Find where the given text appears and provide that cell's center as (x, y) coordinate. 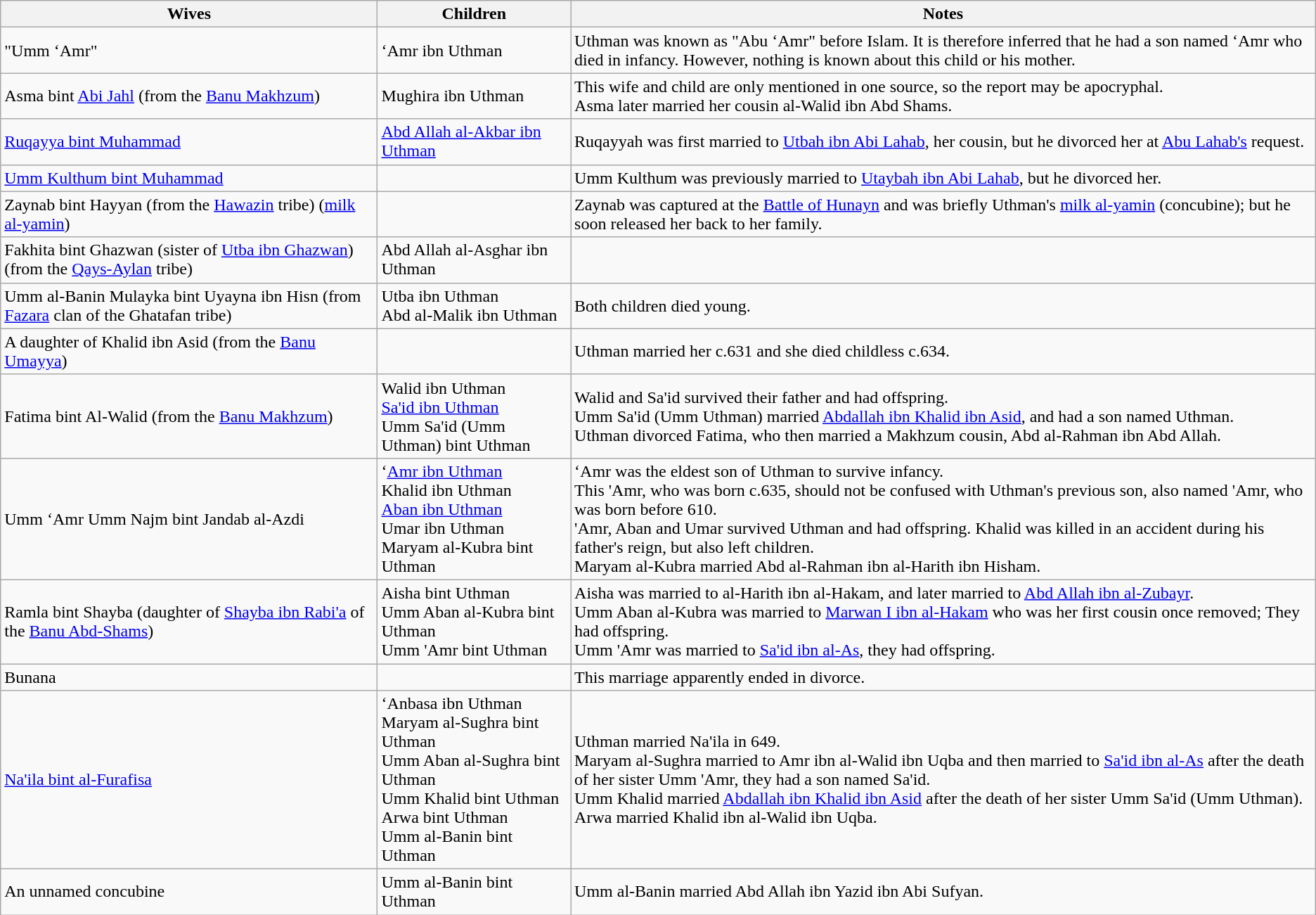
‘Anbasa ibn Uthman Maryam al-Sughra bint Uthman Umm Aban al-Sughra bint Uthman Umm Khalid bint Uthman Arwa bint Uthman Umm al-Banin bint Uthman (474, 780)
Umm ‘Amr Umm Najm bint Jandab al-Azdi (189, 519)
This wife and child are only mentioned in one source, so the report may be apocryphal. Asma later married her cousin al-Walid ibn Abd Shams. (943, 96)
Mughira ibn Uthman (474, 96)
Umm Kulthum bint Muhammad (189, 178)
Umm al-Banin Mulayka bint Uyayna ibn Hisn (from Fazara clan of the Ghatafan tribe) (189, 305)
"Umm ‘Amr" (189, 51)
Umm al-Banin married Abd Allah ibn Yazid ibn Abi Sufyan. (943, 892)
Umm Kulthum was previously married to Utaybah ibn Abi Lahab, but he divorced her. (943, 178)
Asma bint Abi Jahl (from the Banu Makhzum) (189, 96)
An unnamed concubine (189, 892)
Utba ibn Uthman Abd al-Malik ibn Uthman (474, 305)
Ruqayyah was first married to Utbah ibn Abi Lahab, her cousin, but he divorced her at Abu Lahab's request. (943, 142)
This marriage apparently ended in divorce. (943, 677)
Wives (189, 14)
Notes (943, 14)
‘Amr ibn Uthman Khalid ibn Uthman Aban ibn Uthman Umar ibn Uthman Maryam al-Kubra bint Uthman (474, 519)
Ruqayya bint Muhammad (189, 142)
A daughter of Khalid ibn Asid (from the Banu Umayya) (189, 352)
Abd Allah al-Akbar ibn Uthman (474, 142)
Walid ibn Uthman Sa'id ibn Uthman Umm Sa'id (Umm Uthman) bint Uthman (474, 416)
Uthman married her c.631 and she died childless c.634. (943, 352)
‘Amr ibn Uthman (474, 51)
Ramla bint Shayba (daughter of Shayba ibn Rabi'a of the Banu Abd-Shams) (189, 622)
Both children died young. (943, 305)
Children (474, 14)
Fakhita bint Ghazwan (sister of Utba ibn Ghazwan) (from the Qays-Aylan tribe) (189, 260)
Bunana (189, 677)
Zaynab was captured at the Battle of Hunayn and was briefly Uthman's milk al-yamin (concubine); but he soon released her back to her family. (943, 214)
Fatima bint Al-Walid (from the Banu Makhzum) (189, 416)
Aisha bint Uthman Umm Aban al-Kubra bint Uthman Umm 'Amr bint Uthman (474, 622)
Umm al-Banin bint Uthman (474, 892)
Abd Allah al-Asghar ibn Uthman (474, 260)
Zaynab bint Hayyan (from the Hawazin tribe) (milk al-yamin) (189, 214)
Na'ila bint al-Furafisa (189, 780)
